Identify which cell holds the provided text, then report its [x, y] central coordinate. 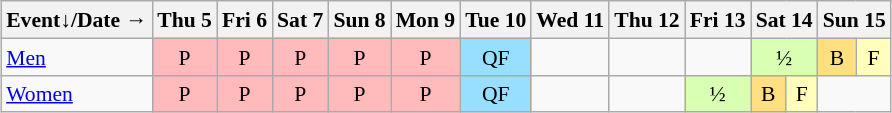
Sun 8 [359, 20]
Men [76, 56]
Tue 10 [496, 20]
Fri 6 [244, 20]
Mon 9 [426, 20]
Event↓/Date → [76, 20]
Fri 13 [718, 20]
Wed 11 [570, 20]
Sat 7 [300, 20]
Sun 15 [854, 20]
Thu 5 [184, 20]
Women [76, 94]
Sat 14 [784, 20]
Thu 12 [647, 20]
